Identify which cell holds the provided text, then report its [X, Y] central coordinate. 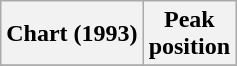
Chart (1993) [72, 34]
Peakposition [189, 34]
